Output the [X, Y] coordinate of the center of the cell containing the given text.  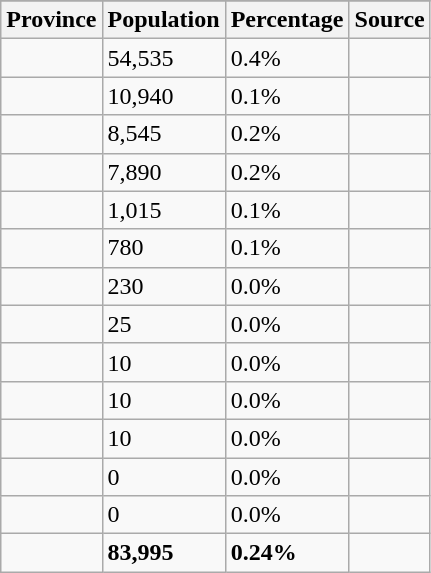
780 [164, 248]
54,535 [164, 58]
0.24% [287, 553]
7,890 [164, 172]
1,015 [164, 210]
Province [52, 20]
Population [164, 20]
Source [390, 20]
230 [164, 286]
Percentage [287, 20]
0.4% [287, 58]
10,940 [164, 96]
83,995 [164, 553]
25 [164, 324]
8,545 [164, 134]
